For the text-containing cell, return its midpoint in [x, y] coordinate format. 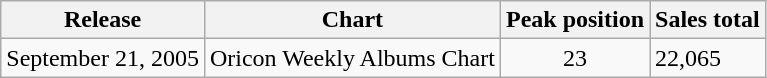
Oricon Weekly Albums Chart [352, 58]
Release [103, 20]
Peak position [574, 20]
September 21, 2005 [103, 58]
23 [574, 58]
22,065 [708, 58]
Sales total [708, 20]
Chart [352, 20]
